Extract the [x, y] coordinate from the center of the cell holding the provided text.  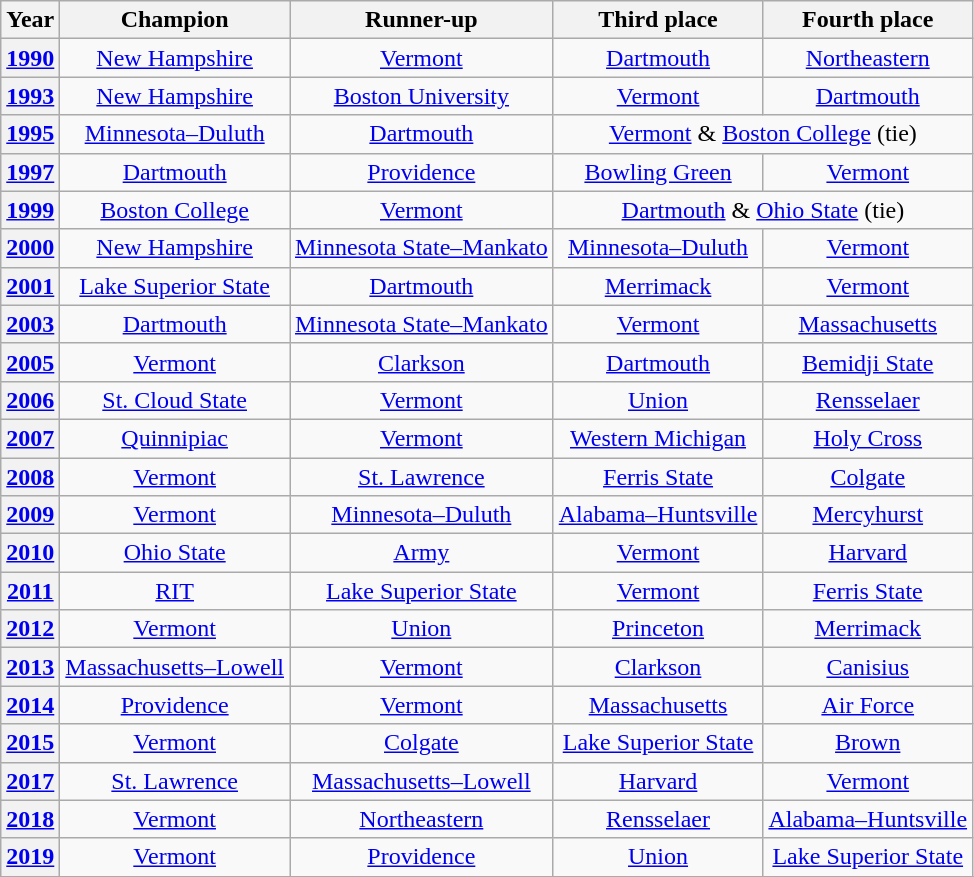
2013 [30, 667]
2015 [30, 743]
1993 [30, 96]
2012 [30, 629]
2019 [30, 857]
Ohio State [175, 553]
Vermont & Boston College (tie) [762, 134]
2005 [30, 362]
Bowling Green [658, 172]
Year [30, 20]
2006 [30, 400]
2001 [30, 286]
Dartmouth & Ohio State (tie) [762, 210]
2017 [30, 781]
2009 [30, 515]
1999 [30, 210]
Champion [175, 20]
RIT [175, 591]
2008 [30, 477]
1990 [30, 58]
Brown [868, 743]
2003 [30, 324]
2010 [30, 553]
Third place [658, 20]
Quinnipiac [175, 438]
Bemidji State [868, 362]
Boston University [422, 96]
Princeton [658, 629]
Mercyhurst [868, 515]
Fourth place [868, 20]
2000 [30, 248]
Boston College [175, 210]
Holy Cross [868, 438]
2014 [30, 705]
1995 [30, 134]
2018 [30, 819]
2011 [30, 591]
2007 [30, 438]
Canisius [868, 667]
St. Cloud State [175, 400]
Army [422, 553]
1997 [30, 172]
Western Michigan [658, 438]
Air Force [868, 705]
Runner-up [422, 20]
